Determine the [X, Y] coordinate at the center of the cell enclosing the given text.  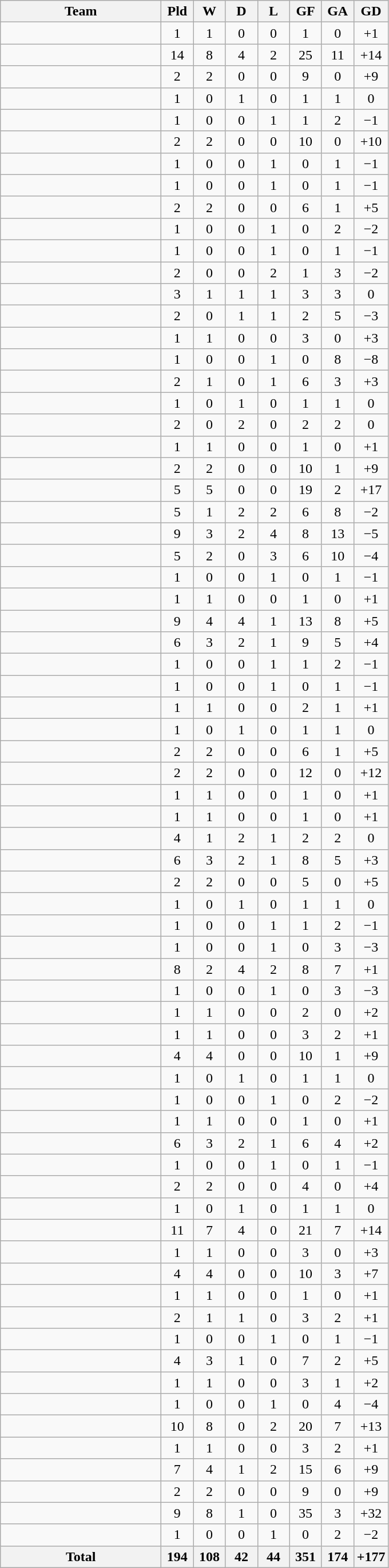
+17 [371, 490]
D [241, 11]
+32 [371, 1513]
351 [305, 1557]
−5 [371, 534]
+10 [371, 142]
Team [81, 11]
108 [209, 1557]
−8 [371, 360]
44 [273, 1557]
W [209, 11]
GA [338, 11]
GF [305, 11]
+177 [371, 1557]
42 [241, 1557]
Total [81, 1557]
194 [177, 1557]
+7 [371, 1273]
+12 [371, 773]
25 [305, 55]
15 [305, 1470]
35 [305, 1513]
21 [305, 1230]
19 [305, 490]
174 [338, 1557]
GD [371, 11]
20 [305, 1426]
12 [305, 773]
14 [177, 55]
Pld [177, 11]
L [273, 11]
+13 [371, 1426]
